Identify which cell holds the provided text, then report its [X, Y] central coordinate. 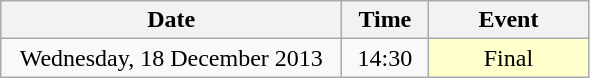
Final [508, 58]
Date [172, 20]
14:30 [385, 58]
Time [385, 20]
Event [508, 20]
Wednesday, 18 December 2013 [172, 58]
